For the text-containing cell, return its midpoint in [x, y] coordinate format. 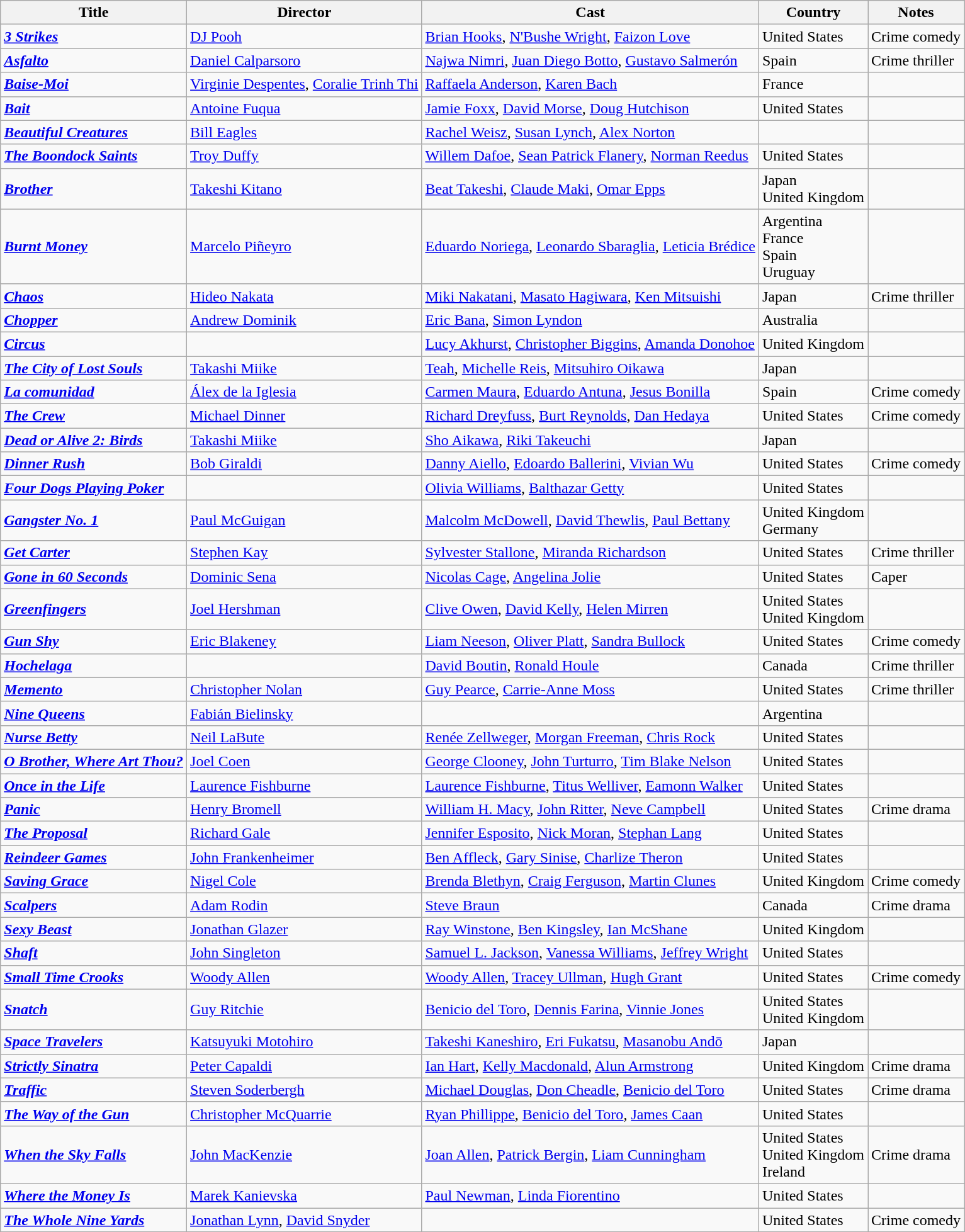
Neil LaBute [305, 737]
Olivia Williams, Balthazar Getty [590, 488]
Sexy Beast [94, 929]
The Crew [94, 416]
Rachel Weisz, Susan Lynch, Alex Norton [590, 132]
Gun Shy [94, 641]
Paul McGuigan [305, 520]
Jamie Foxx, David Morse, Doug Hutchison [590, 108]
Lucy Akhurst, Christopher Biggins, Amanda Donohoe [590, 344]
Scalpers [94, 905]
Joel Coen [305, 761]
Reindeer Games [94, 857]
Gangster No. 1 [94, 520]
Traffic [94, 1090]
When the Sky Falls [94, 1155]
Teah, Michelle Reis, Mitsuhiro Oikawa [590, 368]
Brenda Blethyn, Craig Ferguson, Martin Clunes [590, 881]
Hochelaga [94, 665]
The Whole Nine Yards [94, 1219]
Ray Winstone, Ben Kingsley, Ian McShane [590, 929]
Eduardo Noriega, Leonardo Sbaraglia, Leticia Brédice [590, 247]
JapanUnited Kingdom [813, 189]
Raffaela Anderson, Karen Bach [590, 84]
Renée Zellweger, Morgan Freeman, Chris Rock [590, 737]
Sho Aikawa, Riki Takeuchi [590, 440]
Laurence Fishburne, Titus Welliver, Eamonn Walker [590, 785]
Nicolas Cage, Angelina Jolie [590, 577]
Dead or Alive 2: Birds [94, 440]
Willem Dafoe, Sean Patrick Flanery, Norman Reedus [590, 156]
George Clooney, John Turturro, Tim Blake Nelson [590, 761]
Caper [917, 577]
John Singleton [305, 953]
Title [94, 13]
Get Carter [94, 553]
Antoine Fuqua [305, 108]
Woody Allen, Tracey Ullman, Hugh Grant [590, 977]
Nine Queens [94, 713]
DJ Pooh [305, 37]
Virginie Despentes, Coralie Trinh Thi [305, 84]
Miki Nakatani, Masato Hagiwara, Ken Mitsuishi [590, 296]
Daniel Calparsoro [305, 60]
Brother [94, 189]
Beat Takeshi, Claude Maki, Omar Epps [590, 189]
Argentina [813, 713]
Space Travelers [94, 1042]
Steven Soderbergh [305, 1090]
Takeshi Kitano [305, 189]
Marek Kanievska [305, 1195]
Fabián Bielinsky [305, 713]
Australia [813, 320]
Sylvester Stallone, Miranda Richardson [590, 553]
Country [813, 13]
ArgentinaFranceSpainUruguay [813, 247]
Richard Gale [305, 834]
Stephen Kay [305, 553]
Ben Affleck, Gary Sinise, Charlize Theron [590, 857]
Katsuyuki Motohiro [305, 1042]
The Way of the Gun [94, 1114]
Henry Bromell [305, 810]
Joan Allen, Patrick Bergin, Liam Cunningham [590, 1155]
Malcolm McDowell, David Thewlis, Paul Bettany [590, 520]
Takeshi Kaneshiro, Eri Fukatsu, Masanobu Andō [590, 1042]
Once in the Life [94, 785]
Jonathan Lynn, David Snyder [305, 1219]
La comunidad [94, 392]
Burnt Money [94, 247]
Gone in 60 Seconds [94, 577]
Saving Grace [94, 881]
Troy Duffy [305, 156]
France [813, 84]
Najwa Nimri, Juan Diego Botto, Gustavo Salmerón [590, 60]
Nurse Betty [94, 737]
Director [305, 13]
Christopher McQuarrie [305, 1114]
Cast [590, 13]
Álex de la Iglesia [305, 392]
Ryan Phillippe, Benicio del Toro, James Caan [590, 1114]
Bait [94, 108]
Samuel L. Jackson, Vanessa Williams, Jeffrey Wright [590, 953]
Dinner Rush [94, 464]
Danny Aiello, Edoardo Ballerini, Vivian Wu [590, 464]
Small Time Crooks [94, 977]
The Boondock Saints [94, 156]
Woody Allen [305, 977]
Ian Hart, Kelly Macdonald, Alun Armstrong [590, 1066]
Carmen Maura, Eduardo Antuna, Jesus Bonilla [590, 392]
Michael Douglas, Don Cheadle, Benicio del Toro [590, 1090]
Benicio del Toro, Dennis Farina, Vinnie Jones [590, 1010]
Memento [94, 689]
David Boutin, Ronald Houle [590, 665]
United KingdomGermany [813, 520]
William H. Macy, John Ritter, Neve Campbell [590, 810]
O Brother, Where Art Thou? [94, 761]
John MacKenzie [305, 1155]
Panic [94, 810]
Notes [917, 13]
Liam Neeson, Oliver Platt, Sandra Bullock [590, 641]
Jonathan Glazer [305, 929]
Chopper [94, 320]
Baise-Moi [94, 84]
Brian Hooks, N'Bushe Wright, Faizon Love [590, 37]
Michael Dinner [305, 416]
Guy Ritchie [305, 1010]
Richard Dreyfuss, Burt Reynolds, Dan Hedaya [590, 416]
Snatch [94, 1010]
Marcelo Piñeyro [305, 247]
Asfalto [94, 60]
Eric Bana, Simon Lyndon [590, 320]
Four Dogs Playing Poker [94, 488]
Christopher Nolan [305, 689]
Bob Giraldi [305, 464]
Joel Hershman [305, 609]
Bill Eagles [305, 132]
Adam Rodin [305, 905]
Eric Blakeney [305, 641]
Beautiful Creatures [94, 132]
Andrew Dominik [305, 320]
Hideo Nakata [305, 296]
Peter Capaldi [305, 1066]
United StatesUnited KingdomIreland [813, 1155]
Strictly Sinatra [94, 1066]
Jennifer Esposito, Nick Moran, Stephan Lang [590, 834]
Nigel Cole [305, 881]
Where the Money Is [94, 1195]
Guy Pearce, Carrie-Anne Moss [590, 689]
Shaft [94, 953]
Clive Owen, David Kelly, Helen Mirren [590, 609]
Circus [94, 344]
Greenfingers [94, 609]
Steve Braun [590, 905]
3 Strikes [94, 37]
John Frankenheimer [305, 857]
Laurence Fishburne [305, 785]
Paul Newman, Linda Fiorentino [590, 1195]
The City of Lost Souls [94, 368]
The Proposal [94, 834]
Dominic Sena [305, 577]
Chaos [94, 296]
